Find where the given text appears and provide that cell's center as [x, y] coordinate. 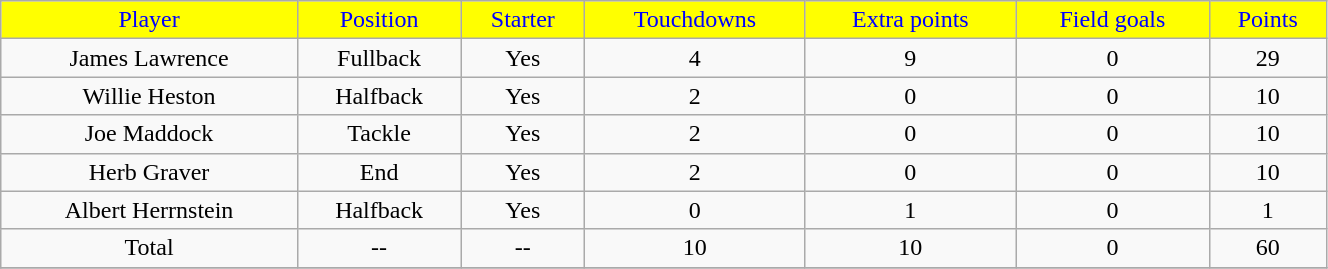
James Lawrence [150, 58]
Willie Heston [150, 96]
Albert Herrnstein [150, 210]
4 [695, 58]
End [378, 172]
Points [1268, 20]
Total [150, 248]
Starter [523, 20]
Player [150, 20]
Extra points [910, 20]
29 [1268, 58]
Fullback [378, 58]
Touchdowns [695, 20]
Tackle [378, 134]
9 [910, 58]
Joe Maddock [150, 134]
Herb Graver [150, 172]
60 [1268, 248]
Field goals [1112, 20]
Position [378, 20]
